Locate the cell with the specified text and output its [x, y] center coordinate. 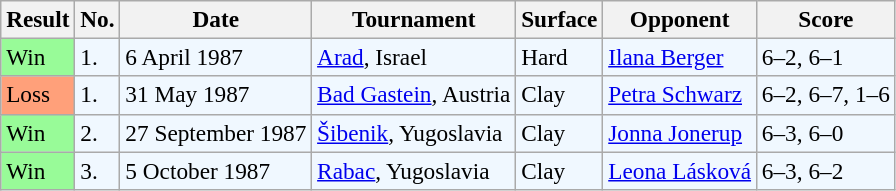
Šibenik, Yugoslavia [414, 133]
6 April 1987 [216, 57]
31 May 1987 [216, 95]
6–2, 6–7, 1–6 [826, 95]
6–3, 6–0 [826, 133]
Hard [560, 57]
2. [98, 133]
Jonna Jonerup [680, 133]
Rabac, Yugoslavia [414, 170]
Date [216, 19]
5 October 1987 [216, 170]
Bad Gastein, Austria [414, 95]
3. [98, 170]
Score [826, 19]
Petra Schwarz [680, 95]
Result [38, 19]
27 September 1987 [216, 133]
6–3, 6–2 [826, 170]
Arad, Israel [414, 57]
Leona Lásková [680, 170]
Surface [560, 19]
6–2, 6–1 [826, 57]
Loss [38, 95]
Opponent [680, 19]
Ilana Berger [680, 57]
No. [98, 19]
Tournament [414, 19]
